Scan for the cell matching the given text and deliver its [X, Y] coordinate at center. 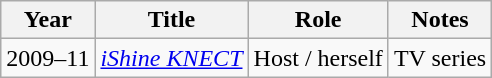
Role [318, 20]
Year [48, 20]
Notes [440, 20]
iShine KNECT [172, 58]
2009–11 [48, 58]
TV series [440, 58]
Title [172, 20]
Host / herself [318, 58]
